From the cell containing the given text, extract its center point as (x, y) coordinate. 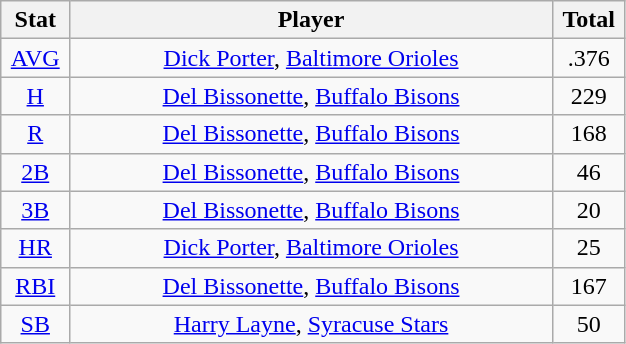
Total (588, 20)
SB (36, 324)
168 (588, 134)
2B (36, 172)
Stat (36, 20)
3B (36, 210)
R (36, 134)
.376 (588, 58)
46 (588, 172)
Player (312, 20)
Harry Layne, Syracuse Stars (312, 324)
HR (36, 248)
AVG (36, 58)
RBI (36, 286)
50 (588, 324)
167 (588, 286)
25 (588, 248)
229 (588, 96)
20 (588, 210)
H (36, 96)
